Extract the (x, y) coordinate from the center of the cell holding the provided text.  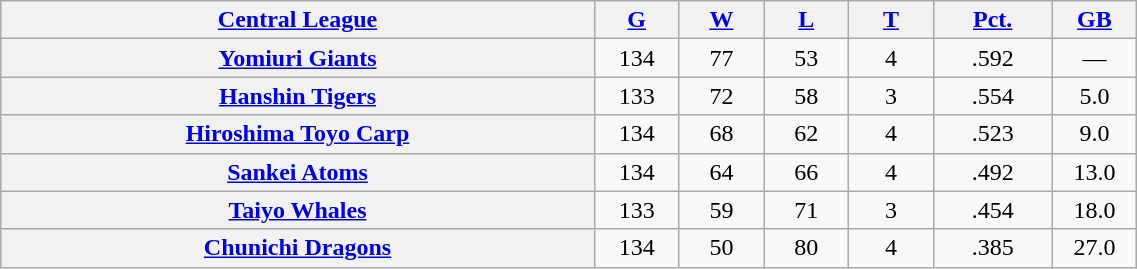
27.0 (1094, 248)
71 (806, 210)
Hiroshima Toyo Carp (298, 134)
58 (806, 96)
62 (806, 134)
.592 (992, 58)
9.0 (1094, 134)
Chunichi Dragons (298, 248)
.554 (992, 96)
T (892, 20)
.523 (992, 134)
68 (722, 134)
53 (806, 58)
80 (806, 248)
.454 (992, 210)
77 (722, 58)
W (722, 20)
Hanshin Tigers (298, 96)
5.0 (1094, 96)
Sankei Atoms (298, 172)
64 (722, 172)
Taiyo Whales (298, 210)
Central League (298, 20)
Pct. (992, 20)
.492 (992, 172)
G (636, 20)
.385 (992, 248)
GB (1094, 20)
66 (806, 172)
L (806, 20)
— (1094, 58)
13.0 (1094, 172)
72 (722, 96)
50 (722, 248)
59 (722, 210)
18.0 (1094, 210)
Yomiuri Giants (298, 58)
